Output the [X, Y] coordinate of the center of the cell containing the given text.  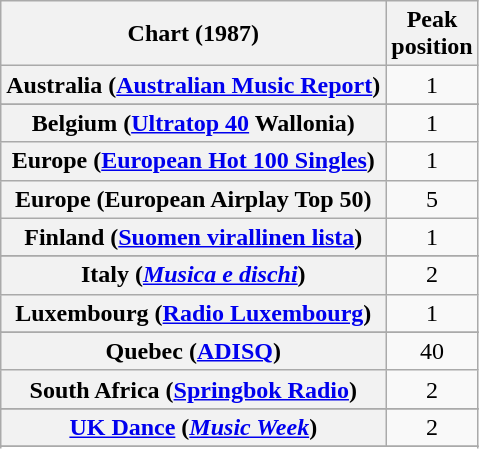
Belgium (Ultratop 40 Wallonia) [194, 123]
South Africa (Springbok Radio) [194, 389]
Europe (European Hot 100 Singles) [194, 161]
UK Dance (Music Week) [194, 427]
Peakposition [432, 34]
40 [432, 351]
Australia (Australian Music Report) [194, 85]
Quebec (ADISQ) [194, 351]
Italy (Musica e dischi) [194, 275]
Luxembourg (Radio Luxembourg) [194, 313]
Chart (1987) [194, 34]
Finland (Suomen virallinen lista) [194, 237]
5 [432, 199]
Europe (European Airplay Top 50) [194, 199]
